Scan for the cell matching the given text and deliver its [X, Y] coordinate at center. 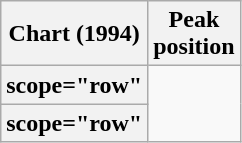
Chart (1994) [74, 34]
Peakposition [194, 34]
